Return the (X, Y) coordinate for the center point of the cell that contains the specified text.  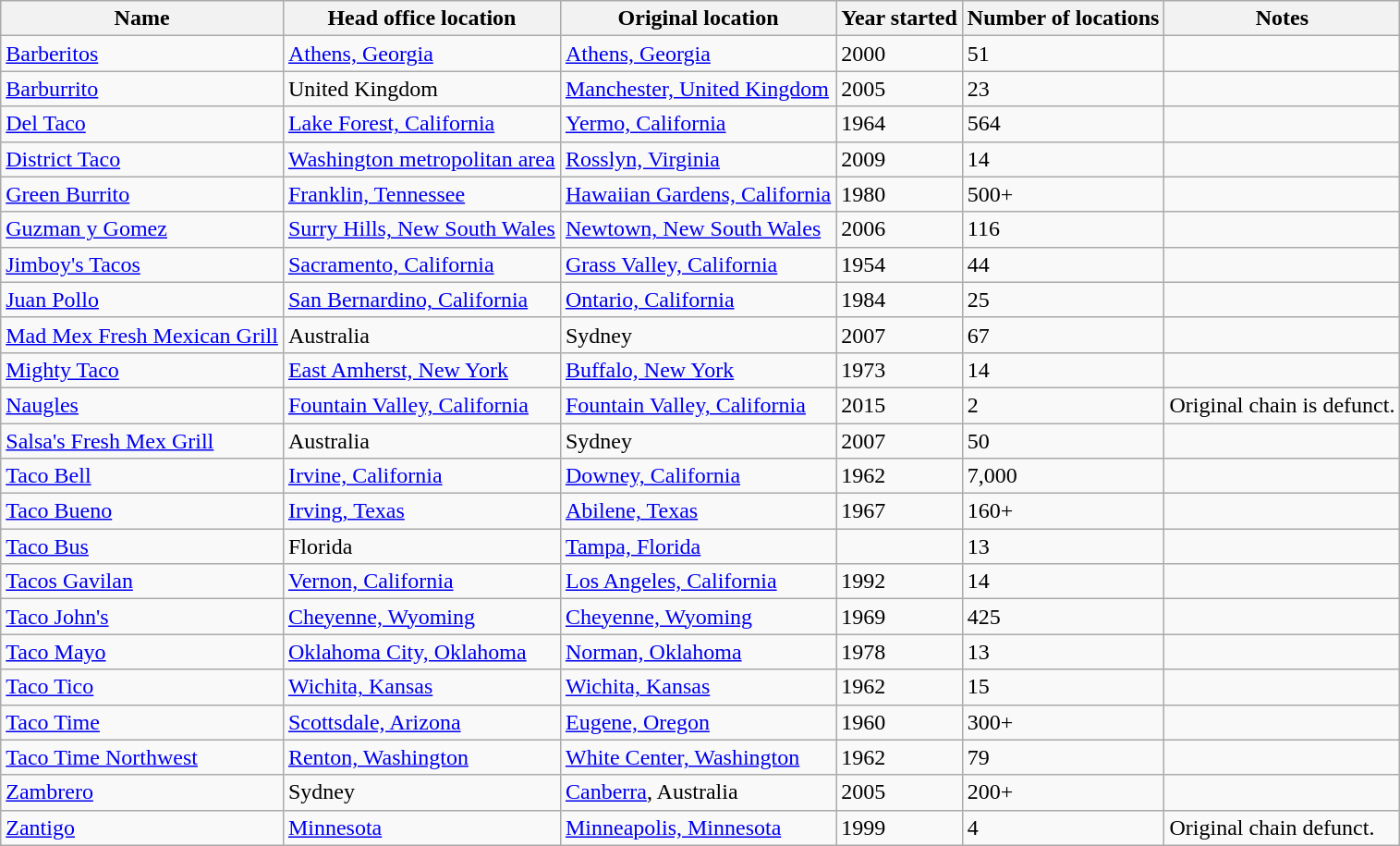
1954 (900, 264)
116 (1063, 229)
Hawaiian Gardens, California (698, 194)
Salsa's Fresh Mex Grill (142, 441)
2006 (900, 229)
425 (1063, 617)
Name (142, 18)
Original chain defunct. (1283, 828)
Taco Tico (142, 687)
2009 (900, 159)
District Taco (142, 159)
Green Burrito (142, 194)
1978 (900, 652)
Barberitos (142, 54)
Barburrito (142, 89)
Minneapolis, Minnesota (698, 828)
4 (1063, 828)
1980 (900, 194)
67 (1063, 335)
2000 (900, 54)
Newtown, New South Wales (698, 229)
500+ (1063, 194)
Del Taco (142, 124)
Naugles (142, 405)
Los Angeles, California (698, 582)
Taco Mayo (142, 652)
Eugene, Oregon (698, 722)
Tacos Gavilan (142, 582)
51 (1063, 54)
Zantigo (142, 828)
1964 (900, 124)
Norman, Oklahoma (698, 652)
White Center, Washington (698, 757)
Oklahoma City, Oklahoma (421, 652)
1973 (900, 370)
1984 (900, 300)
Irving, Texas (421, 511)
50 (1063, 441)
Original location (698, 18)
Lake Forest, California (421, 124)
Mad Mex Fresh Mexican Grill (142, 335)
160+ (1063, 511)
Florida (421, 546)
Vernon, California (421, 582)
2 (1063, 405)
2015 (900, 405)
Juan Pollo (142, 300)
East Amherst, New York (421, 370)
United Kingdom (421, 89)
Downey, California (698, 476)
Mighty Taco (142, 370)
200+ (1063, 792)
Taco Time (142, 722)
25 (1063, 300)
Scottsdale, Arizona (421, 722)
Franklin, Tennessee (421, 194)
Taco Bus (142, 546)
San Bernardino, California (421, 300)
Number of locations (1063, 18)
300+ (1063, 722)
15 (1063, 687)
Taco Bueno (142, 511)
Taco John's (142, 617)
Yermo, California (698, 124)
Notes (1283, 18)
44 (1063, 264)
564 (1063, 124)
Guzman y Gomez (142, 229)
23 (1063, 89)
Grass Valley, California (698, 264)
Rosslyn, Virginia (698, 159)
79 (1063, 757)
Sacramento, California (421, 264)
Tampa, Florida (698, 546)
Minnesota (421, 828)
Original chain is defunct. (1283, 405)
Taco Bell (142, 476)
1960 (900, 722)
1967 (900, 511)
Irvine, California (421, 476)
Zambrero (142, 792)
7,000 (1063, 476)
Jimboy's Tacos (142, 264)
Abilene, Texas (698, 511)
Buffalo, New York (698, 370)
Ontario, California (698, 300)
1969 (900, 617)
1999 (900, 828)
Washington metropolitan area (421, 159)
Manchester, United Kingdom (698, 89)
Canberra, Australia (698, 792)
Year started (900, 18)
1992 (900, 582)
Renton, Washington (421, 757)
Surry Hills, New South Wales (421, 229)
Head office location (421, 18)
Taco Time Northwest (142, 757)
